Detect which cell encompasses the target text, then output its [X, Y] center coordinate. 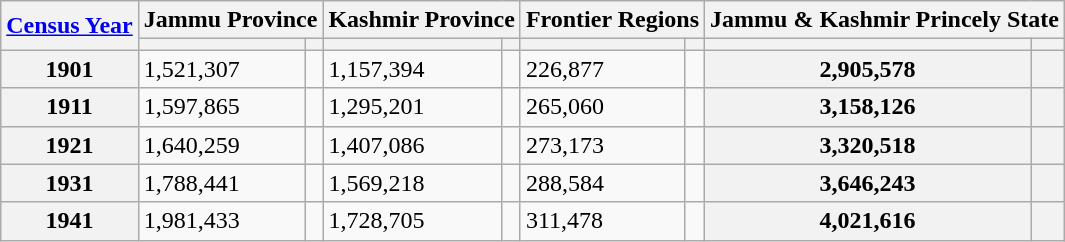
Kashmir Province [422, 20]
1,597,865 [222, 107]
2,905,578 [868, 69]
1,157,394 [412, 69]
1921 [70, 145]
1,728,705 [412, 221]
1941 [70, 221]
1,521,307 [222, 69]
1,295,201 [412, 107]
Census Year [70, 26]
Jammu & Kashmir Princely State [885, 20]
1,640,259 [222, 145]
265,060 [602, 107]
Frontier Regions [612, 20]
4,021,616 [868, 221]
1931 [70, 183]
1,407,086 [412, 145]
226,877 [602, 69]
1901 [70, 69]
3,646,243 [868, 183]
1,569,218 [412, 183]
1911 [70, 107]
3,320,518 [868, 145]
3,158,126 [868, 107]
311,478 [602, 221]
Jammu Province [230, 20]
273,173 [602, 145]
288,584 [602, 183]
1,788,441 [222, 183]
1,981,433 [222, 221]
